Pinpoint the cell where the given text exists, returning its [x, y] midpoint coordinate. 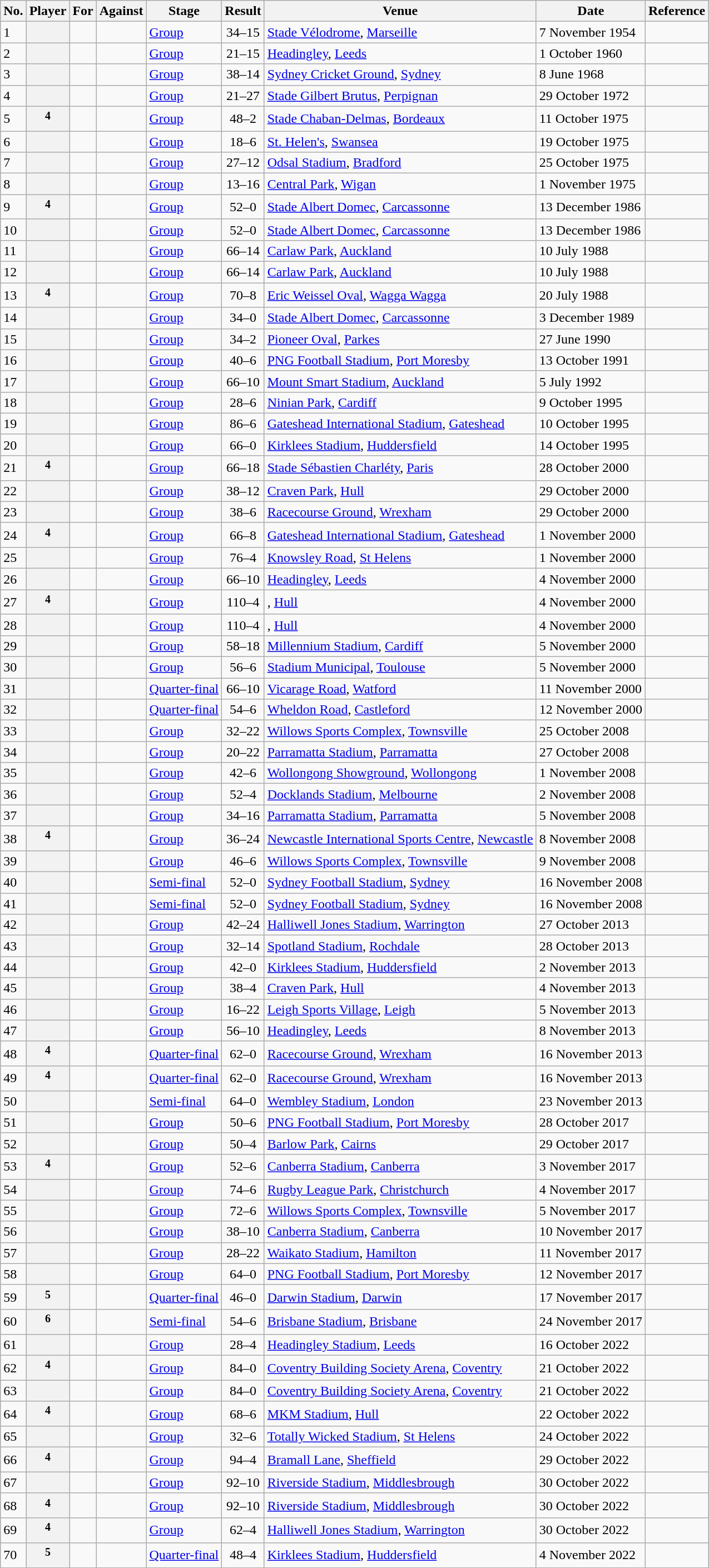
1 [13, 32]
17 [13, 381]
10 [13, 230]
28 [13, 625]
Stage [184, 11]
24 October 2022 [591, 1437]
11 November 2017 [591, 1253]
54 [13, 1189]
Darwin Stadium, Darwin [400, 1297]
50–6 [243, 1122]
8 [13, 184]
38–10 [243, 1232]
12 [13, 272]
51 [13, 1122]
94–4 [243, 1460]
48–4 [243, 1555]
58 [13, 1274]
68 [13, 1505]
32–22 [243, 731]
12 November 2000 [591, 710]
70–8 [243, 296]
4 November 2017 [591, 1189]
9 November 2008 [591, 862]
76–4 [243, 558]
42–6 [243, 773]
21–15 [243, 53]
Result [243, 11]
52–4 [243, 794]
Wheldon Road, Castleford [400, 710]
45 [13, 988]
13 [13, 296]
13–16 [243, 184]
28 October 2017 [591, 1122]
62–4 [243, 1531]
4 November 2022 [591, 1555]
23 November 2013 [591, 1101]
26 [13, 579]
34–0 [243, 318]
42 [13, 925]
72–6 [243, 1211]
Millennium Stadium, Cardiff [400, 646]
66–18 [243, 468]
Date [591, 11]
40–6 [243, 360]
46–0 [243, 1297]
32 [13, 710]
MKM Stadium, Hull [400, 1414]
39 [13, 862]
28 October 2013 [591, 946]
5 November 2013 [591, 1009]
1 November 1975 [591, 184]
St. Helen's, Swansea [400, 142]
1 October 1960 [591, 53]
2 [13, 53]
25 [13, 558]
56–10 [243, 1031]
66–8 [243, 535]
Barlow Park, Cairns [400, 1143]
37 [13, 815]
Wembley Stadium, London [400, 1101]
42–24 [243, 925]
Newcastle International Sports Centre, Newcastle [400, 838]
44 [13, 967]
55 [13, 1211]
53 [13, 1166]
38–6 [243, 512]
Sydney Cricket Ground, Sydney [400, 74]
Totally Wicked Stadium, St Helens [400, 1437]
15 [13, 339]
Mount Smart Stadium, Auckland [400, 381]
Player [48, 11]
18–6 [243, 142]
38–12 [243, 491]
Docklands Stadium, Melbourne [400, 794]
35 [13, 773]
Odsal Stadium, Bradford [400, 163]
47 [13, 1031]
43 [13, 946]
50 [13, 1101]
41 [13, 904]
Eric Weissel Oval, Wagga Wagga [400, 296]
65 [13, 1437]
Waikato Stadium, Hamilton [400, 1253]
61 [13, 1345]
Leigh Sports Village, Leigh [400, 1009]
11 October 1975 [591, 119]
Stadium Municipal, Toulouse [400, 668]
9 [13, 207]
22 [13, 491]
Stade Chaban-Delmas, Bordeaux [400, 119]
31 [13, 689]
5 July 1992 [591, 381]
36 [13, 794]
34 [13, 752]
12 November 2017 [591, 1274]
13 October 1991 [591, 360]
34–2 [243, 339]
29 October 2017 [591, 1143]
28 October 2000 [591, 468]
8 June 1968 [591, 74]
20–22 [243, 752]
10 October 1995 [591, 424]
10 November 2017 [591, 1232]
57 [13, 1253]
Against [121, 11]
Reference [676, 11]
38–14 [243, 74]
66–0 [243, 445]
28–4 [243, 1345]
7 [13, 163]
17 November 2017 [591, 1297]
60 [13, 1322]
22 October 2022 [591, 1414]
14 [13, 318]
27 June 1990 [591, 339]
Pioneer Oval, Parkes [400, 339]
34–16 [243, 815]
68–6 [243, 1414]
Spotland Stadium, Rochdale [400, 946]
3 [13, 74]
Venue [400, 11]
63 [13, 1391]
11 [13, 251]
16 October 2022 [591, 1345]
58–18 [243, 646]
4 November 2013 [591, 988]
21 [13, 468]
20 [13, 445]
3 December 1989 [591, 318]
38–4 [243, 988]
27–12 [243, 163]
20 July 1988 [591, 296]
23 [13, 512]
19 [13, 424]
50–4 [243, 1143]
24 [13, 535]
48 [13, 1054]
Vicarage Road, Watford [400, 689]
14 October 1995 [591, 445]
8 November 2013 [591, 1031]
32–14 [243, 946]
66 [13, 1460]
25 October 1975 [591, 163]
Brisbane Stadium, Brisbane [400, 1322]
Knowsley Road, St Helens [400, 558]
9 October 1995 [591, 402]
8 November 2008 [591, 838]
16 [13, 360]
30 [13, 668]
64 [13, 1414]
38 [13, 838]
Rugby League Park, Christchurch [400, 1189]
56 [13, 1232]
For [83, 11]
67 [13, 1482]
46 [13, 1009]
27 [13, 603]
70 [13, 1555]
Stade Sébastien Charléty, Paris [400, 468]
3 November 2017 [591, 1166]
69 [13, 1531]
59 [13, 1297]
Bramall Lane, Sheffield [400, 1460]
33 [13, 731]
40 [13, 883]
Stade Gilbert Brutus, Perpignan [400, 96]
5 November 2008 [591, 815]
29 October 2022 [591, 1460]
16–22 [243, 1009]
2 November 2013 [591, 967]
11 November 2000 [591, 689]
18 [13, 402]
5 November 2017 [591, 1211]
49 [13, 1078]
42–0 [243, 967]
21–27 [243, 96]
52–6 [243, 1166]
52 [13, 1143]
74–6 [243, 1189]
27 October 2013 [591, 925]
2 November 2008 [591, 794]
No. [13, 11]
28–6 [243, 402]
29 October 1972 [591, 96]
Ninian Park, Cardiff [400, 402]
36–24 [243, 838]
27 October 2008 [591, 752]
Wollongong Showground, Wollongong [400, 773]
Headingley Stadium, Leeds [400, 1345]
7 November 1954 [591, 32]
Central Park, Wigan [400, 184]
28–22 [243, 1253]
25 October 2008 [591, 731]
1 November 2008 [591, 773]
32–6 [243, 1437]
29 [13, 646]
24 November 2017 [591, 1322]
62 [13, 1368]
48–2 [243, 119]
56–6 [243, 668]
Stade Vélodrome, Marseille [400, 32]
34–15 [243, 32]
86–6 [243, 424]
19 October 1975 [591, 142]
46–6 [243, 862]
